Return the (x, y) coordinate for the center point of the cell that contains the specified text.  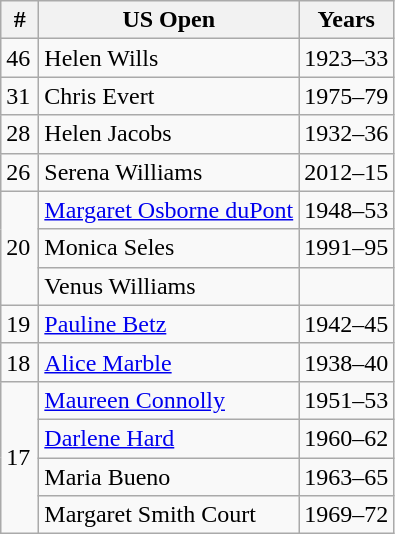
20 (20, 248)
# (20, 20)
Margaret Osborne duPont (169, 210)
1991–95 (346, 248)
31 (20, 96)
1942–45 (346, 324)
2012–15 (346, 172)
Venus Williams (169, 286)
Helen Jacobs (169, 134)
18 (20, 362)
Monica Seles (169, 248)
1923–33 (346, 58)
28 (20, 134)
26 (20, 172)
Margaret Smith Court (169, 515)
1969–72 (346, 515)
Helen Wills (169, 58)
US Open (169, 20)
1975–79 (346, 96)
1951–53 (346, 400)
Maureen Connolly (169, 400)
46 (20, 58)
Serena Williams (169, 172)
1960–62 (346, 438)
Maria Bueno (169, 477)
1932–36 (346, 134)
1938–40 (346, 362)
Chris Evert (169, 96)
1948–53 (346, 210)
17 (20, 457)
1963–65 (346, 477)
Darlene Hard (169, 438)
19 (20, 324)
Alice Marble (169, 362)
Pauline Betz (169, 324)
Years (346, 20)
